Search for the cell housing the specified text and yield its (X, Y) center coordinate. 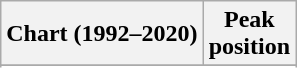
Peakposition (249, 34)
Chart (1992–2020) (102, 34)
